Pinpoint the cell where the given text exists, returning its (x, y) midpoint coordinate. 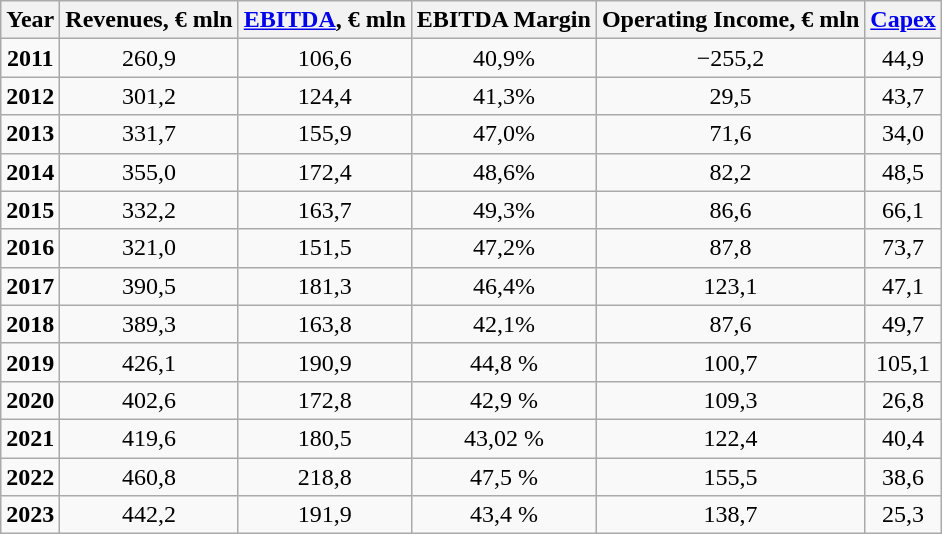
38,6 (903, 477)
109,3 (730, 400)
2015 (30, 210)
47,0% (504, 134)
155,5 (730, 477)
43,7 (903, 96)
2013 (30, 134)
2017 (30, 286)
−255,2 (730, 58)
301,2 (149, 96)
426,1 (149, 362)
106,6 (324, 58)
EBITDA, € mln (324, 20)
43,4 % (504, 515)
Capex (903, 20)
29,5 (730, 96)
389,3 (149, 324)
82,2 (730, 172)
26,8 (903, 400)
43,02 % (504, 438)
25,3 (903, 515)
155,9 (324, 134)
321,0 (149, 248)
2022 (30, 477)
402,6 (149, 400)
2019 (30, 362)
87,6 (730, 324)
49,3% (504, 210)
172,4 (324, 172)
42,9 % (504, 400)
34,0 (903, 134)
2014 (30, 172)
331,7 (149, 134)
71,6 (730, 134)
442,2 (149, 515)
260,9 (149, 58)
46,4% (504, 286)
180,5 (324, 438)
100,7 (730, 362)
40,4 (903, 438)
124,4 (324, 96)
47,1 (903, 286)
48,6% (504, 172)
190,9 (324, 362)
355,0 (149, 172)
Operating Income, € mln (730, 20)
42,1% (504, 324)
419,6 (149, 438)
44,8 % (504, 362)
191,9 (324, 515)
2020 (30, 400)
40,9% (504, 58)
181,3 (324, 286)
218,8 (324, 477)
44,9 (903, 58)
2012 (30, 96)
66,1 (903, 210)
47,2% (504, 248)
163,8 (324, 324)
2021 (30, 438)
123,1 (730, 286)
163,7 (324, 210)
Year (30, 20)
460,8 (149, 477)
87,8 (730, 248)
332,2 (149, 210)
47,5 % (504, 477)
151,5 (324, 248)
EBITDA Margin (504, 20)
390,5 (149, 286)
2011 (30, 58)
2023 (30, 515)
138,7 (730, 515)
172,8 (324, 400)
2016 (30, 248)
49,7 (903, 324)
48,5 (903, 172)
73,7 (903, 248)
41,3% (504, 96)
86,6 (730, 210)
105,1 (903, 362)
Revenues, € mln (149, 20)
2018 (30, 324)
122,4 (730, 438)
